For the text-containing cell, return its midpoint in (X, Y) coordinate format. 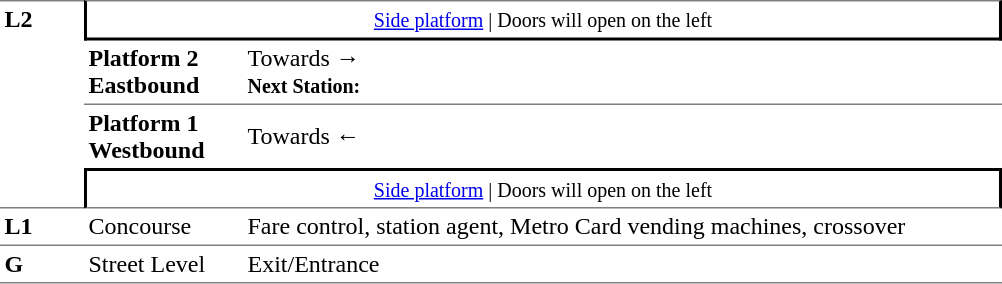
Towards ← (622, 136)
L1 (42, 226)
Concourse (164, 226)
Street Level (164, 264)
Towards → Next Station: (622, 72)
G (42, 264)
L2 (42, 104)
Exit/Entrance (622, 264)
Fare control, station agent, Metro Card vending machines, crossover (622, 226)
Platform 2Eastbound (164, 72)
Platform 1Westbound (164, 136)
